Output the (x, y) coordinate of the center of the cell containing the given text.  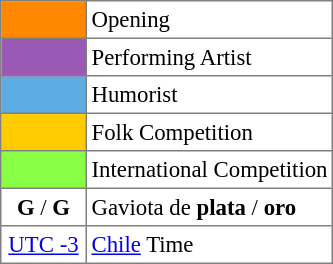
UTC -3 (44, 245)
Chile Time (209, 245)
International Competition (209, 170)
Performing Artist (209, 57)
Opening (209, 20)
Gaviota de plata / oro (209, 207)
Folk Competition (209, 132)
G / G (44, 207)
Humorist (209, 95)
